Pinpoint the cell where the given text exists, returning its (X, Y) midpoint coordinate. 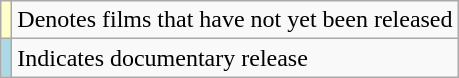
Indicates documentary release (235, 58)
Denotes films that have not yet been released (235, 20)
